Output the (X, Y) coordinate of the center of the cell containing the given text.  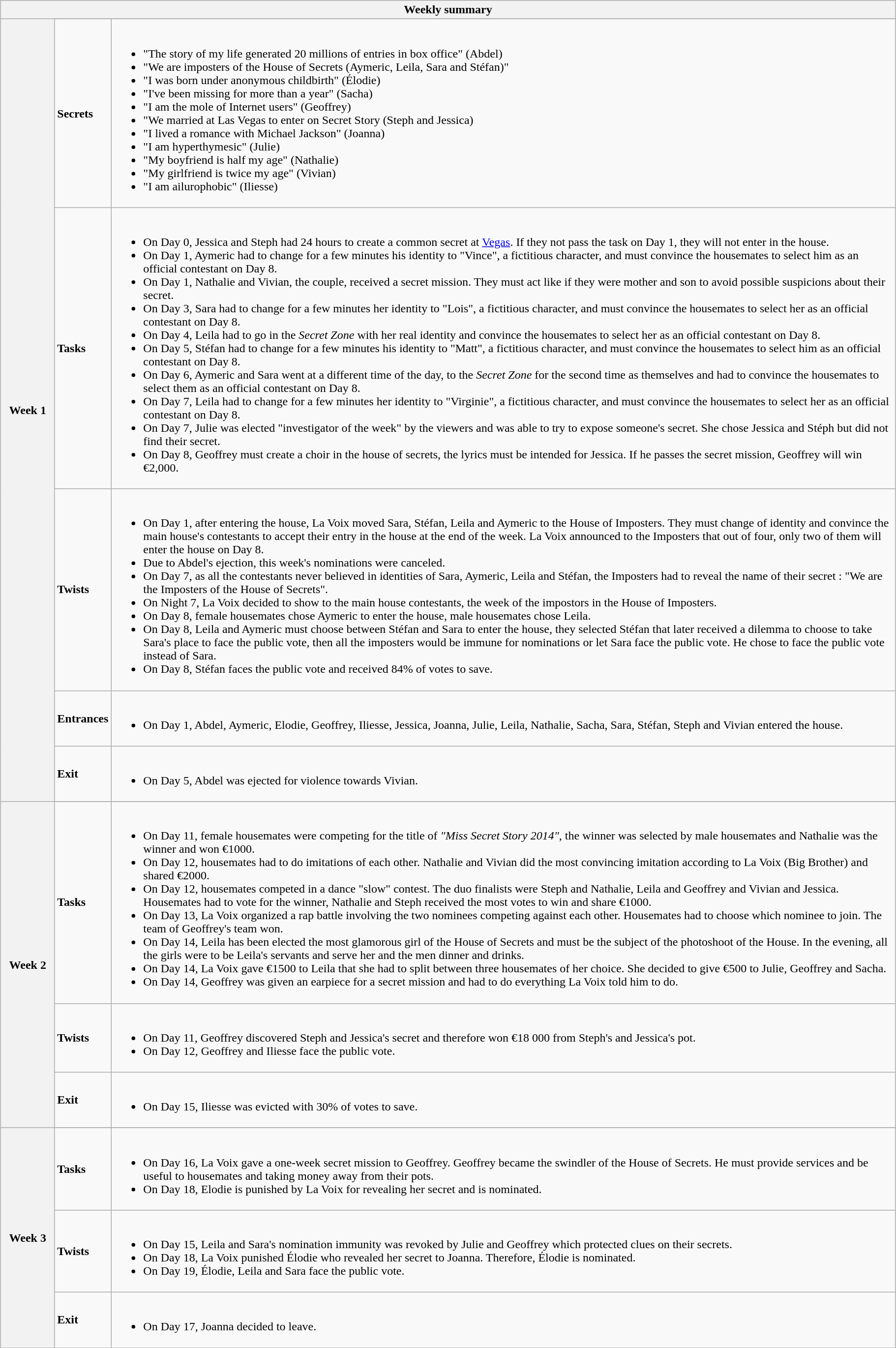
Week 1 (28, 410)
On Day 15, Iliesse was evicted with 30% of votes to save. (503, 1100)
Week 2 (28, 965)
Secrets (83, 113)
Week 3 (28, 1237)
Weekly summary (448, 10)
On Day 17, Joanna decided to leave. (503, 1320)
Entrances (83, 718)
On Day 5, Abdel was ejected for violence towards Vivian. (503, 774)
